Scan for the cell matching the given text and deliver its (X, Y) coordinate at center. 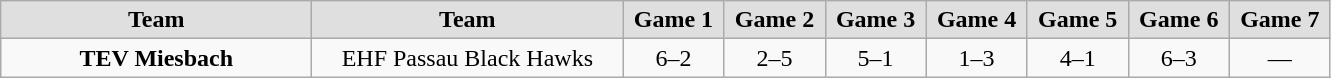
Game 1 (674, 20)
Game 2 (774, 20)
1–3 (976, 58)
5–1 (876, 58)
6–2 (674, 58)
Game 6 (1178, 20)
Game 5 (1078, 20)
Game 3 (876, 20)
Game 7 (1280, 20)
EHF Passau Black Hawks (468, 58)
6–3 (1178, 58)
Game 4 (976, 20)
4–1 (1078, 58)
2–5 (774, 58)
— (1280, 58)
TEV Miesbach (156, 58)
